Provide the [x, y] coordinate of the cell's center where the given text is located.  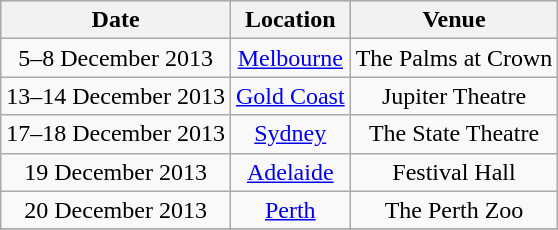
17–18 December 2013 [116, 134]
Gold Coast [290, 96]
Jupiter Theatre [454, 96]
The Palms at Crown [454, 58]
19 December 2013 [116, 172]
20 December 2013 [116, 210]
5–8 December 2013 [116, 58]
Date [116, 20]
Sydney [290, 134]
Location [290, 20]
Perth [290, 210]
Melbourne [290, 58]
13–14 December 2013 [116, 96]
Venue [454, 20]
Festival Hall [454, 172]
The Perth Zoo [454, 210]
The State Theatre [454, 134]
Adelaide [290, 172]
